For the text-containing cell, return its midpoint in [X, Y] coordinate format. 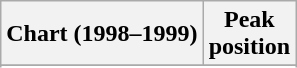
Chart (1998–1999) [102, 34]
Peakposition [249, 34]
